Identify which cell holds the provided text, then report its (x, y) central coordinate. 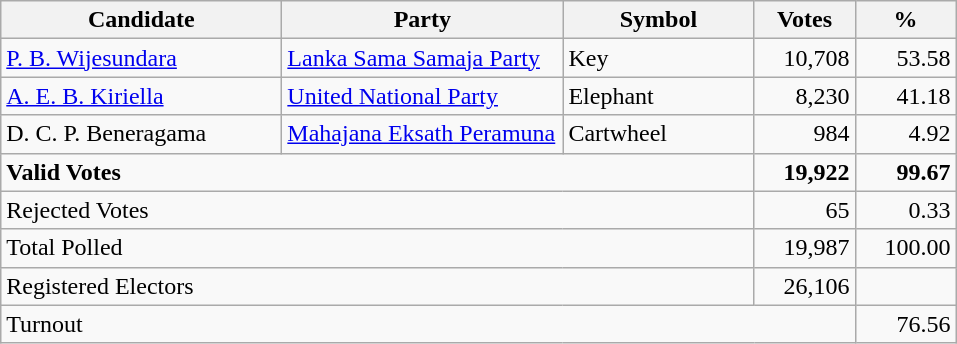
76.56 (906, 324)
100.00 (906, 248)
Cartwheel (658, 134)
Total Polled (378, 248)
Registered Electors (378, 286)
A. E. B. Kiriella (142, 96)
4.92 (906, 134)
984 (804, 134)
Candidate (142, 20)
19,987 (804, 248)
10,708 (804, 58)
% (906, 20)
Symbol (658, 20)
19,922 (804, 172)
Votes (804, 20)
P. B. Wijesundara (142, 58)
0.33 (906, 210)
41.18 (906, 96)
Key (658, 58)
8,230 (804, 96)
United National Party (422, 96)
65 (804, 210)
Lanka Sama Samaja Party (422, 58)
D. C. P. Beneragama (142, 134)
Valid Votes (378, 172)
Mahajana Eksath Peramuna (422, 134)
Turnout (428, 324)
Party (422, 20)
Elephant (658, 96)
53.58 (906, 58)
99.67 (906, 172)
Rejected Votes (378, 210)
26,106 (804, 286)
